Scan for the cell matching the given text and deliver its [x, y] coordinate at center. 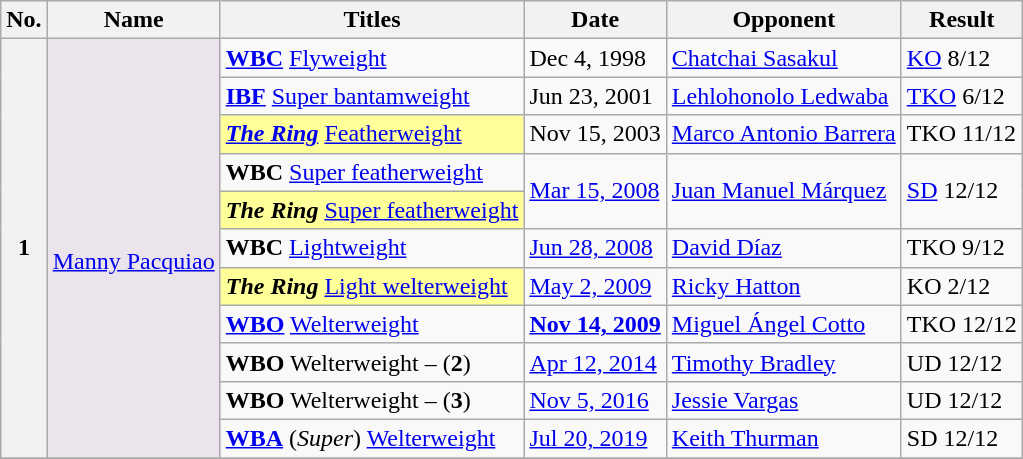
1 [24, 248]
Result [962, 20]
David Díaz [784, 248]
Juan Manuel Márquez [784, 191]
WBC Super featherweight [372, 172]
TKO 12/12 [962, 324]
TKO 11/12 [962, 134]
Nov 5, 2016 [595, 400]
WBO Welterweight – (3) [372, 400]
Chatchai Sasakul [784, 58]
Ricky Hatton [784, 286]
Date [595, 20]
The Ring Featherweight [372, 134]
Jun 28, 2008 [595, 248]
Miguel Ángel Cotto [784, 324]
Apr 12, 2014 [595, 362]
Opponent [784, 20]
WBC Flyweight [372, 58]
IBF Super bantamweight [372, 96]
Manny Pacquiao [134, 248]
Timothy Bradley [784, 362]
WBA (Super) Welterweight [372, 438]
Nov 14, 2009 [595, 324]
Marco Antonio Barrera [784, 134]
Jul 20, 2019 [595, 438]
No. [24, 20]
KO 8/12 [962, 58]
Titles [372, 20]
TKO 6/12 [962, 96]
Name [134, 20]
Dec 4, 1998 [595, 58]
WBC Lightweight [372, 248]
The Ring Super featherweight [372, 210]
Jessie Vargas [784, 400]
KO 2/12 [962, 286]
Mar 15, 2008 [595, 191]
Lehlohonolo Ledwaba [784, 96]
Keith Thurman [784, 438]
TKO 9/12 [962, 248]
May 2, 2009 [595, 286]
The Ring Light welterweight [372, 286]
WBO Welterweight – (2) [372, 362]
Nov 15, 2003 [595, 134]
WBO Welterweight [372, 324]
Jun 23, 2001 [595, 96]
